Return (X, Y) of the center of cell containing provided text 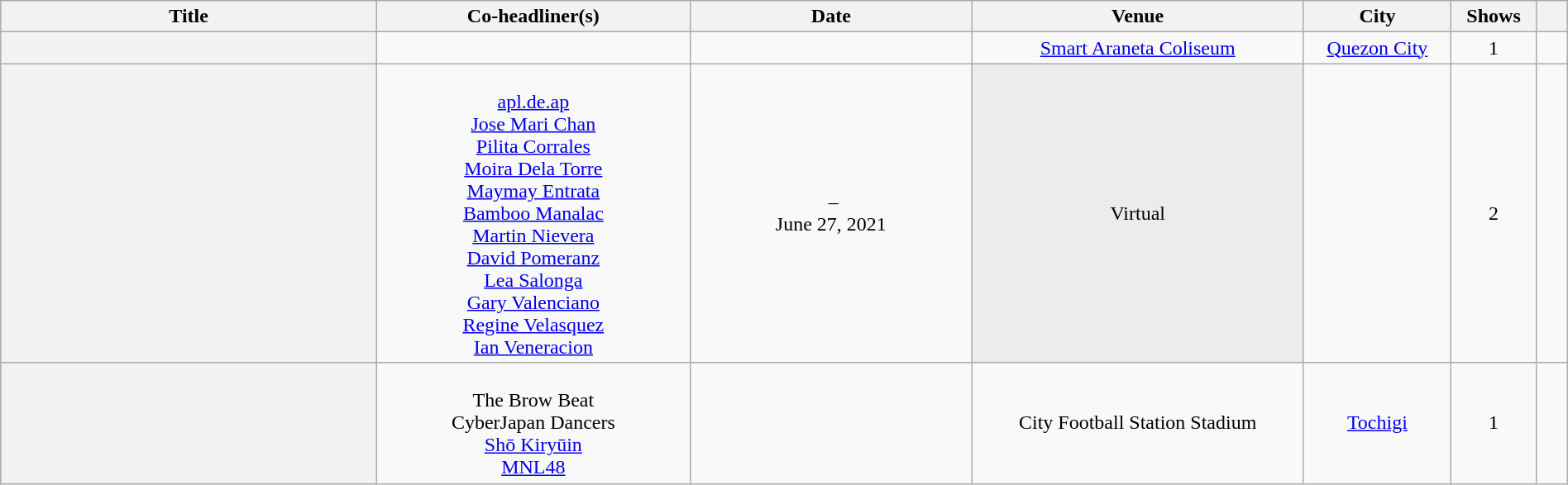
Title (189, 17)
Quezon City (1378, 48)
Smart Araneta Coliseum (1138, 48)
2 (1494, 213)
Tochigi (1378, 423)
Date (830, 17)
City (1378, 17)
Venue (1138, 17)
Shows (1494, 17)
–June 27, 2021 (830, 213)
Virtual (1138, 213)
The Brow BeatCyberJapan DancersShō KiryūinMNL48 (533, 423)
Co-headliner(s) (533, 17)
City Football Station Stadium (1138, 423)
